Locate the cell with the specified text and output its (X, Y) center coordinate. 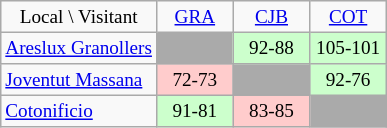
Cotonificio (79, 111)
91-81 (194, 111)
92-76 (348, 80)
92-88 (272, 48)
105-101 (348, 48)
COT (348, 17)
Local \ Visitant (79, 17)
Areslux Granollers (79, 48)
72-73 (194, 80)
CJB (272, 17)
Joventut Massana (79, 80)
GRA (194, 17)
83-85 (272, 111)
